Return the (X, Y) coordinate for the center point of the cell that contains the specified text.  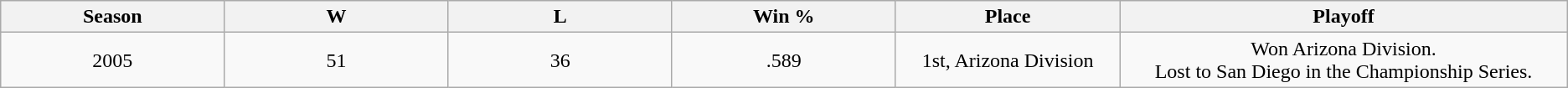
L (560, 17)
1st, Arizona Division (1007, 60)
W (337, 17)
Playoff (1344, 17)
Win % (784, 17)
.589 (784, 60)
36 (560, 60)
2005 (112, 60)
Season (112, 17)
Place (1007, 17)
Won Arizona Division.Lost to San Diego in the Championship Series. (1344, 60)
51 (337, 60)
